Determine the [x, y] coordinate at the center of the cell enclosing the given text.  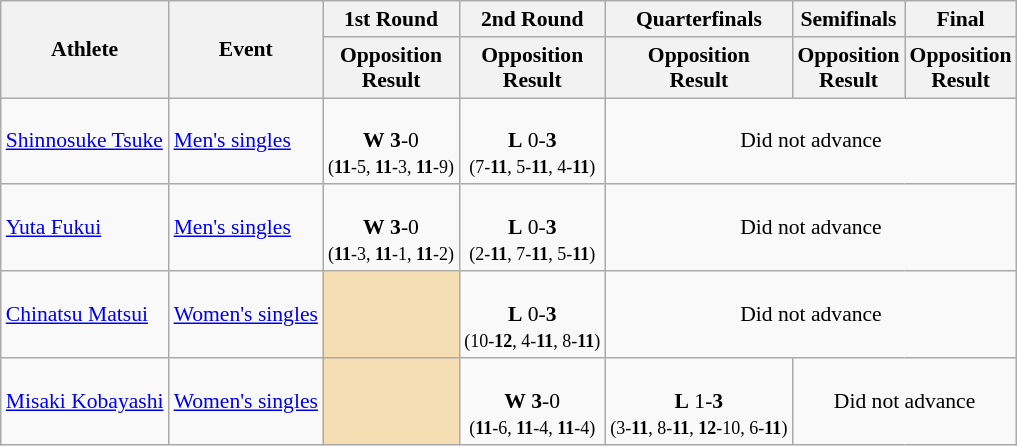
Quarterfinals [698, 19]
L 0-3(7-11, 5-11, 4-11) [532, 142]
Semifinals [848, 19]
Chinatsu Matsui [85, 314]
Event [246, 50]
Athlete [85, 50]
1st Round [391, 19]
Final [961, 19]
W 3-0(11-5, 11-3, 11-9) [391, 142]
Misaki Kobayashi [85, 402]
Yuta Fukui [85, 228]
L 1-3(3-11, 8-11, 12-10, 6-11) [698, 402]
2nd Round [532, 19]
W 3-0(11-6, 11-4, 11-4) [532, 402]
Shinnosuke Tsuke [85, 142]
L 0-3(2-11, 7-11, 5-11) [532, 228]
L 0-3(10-12, 4-11, 8-11) [532, 314]
W 3-0(11-3, 11-1, 11-2) [391, 228]
